Extract the [x, y] coordinate from the center of the cell holding the provided text.  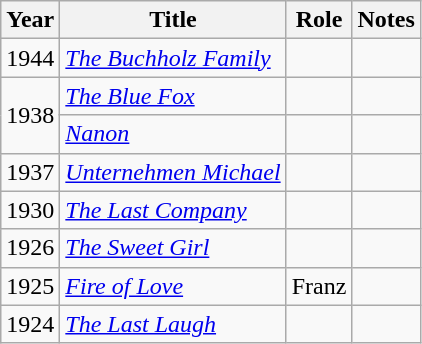
The Last Company [173, 210]
The Buchholz Family [173, 58]
1938 [30, 115]
1924 [30, 324]
Nanon [173, 134]
1926 [30, 248]
1930 [30, 210]
Franz [319, 286]
The Blue Fox [173, 96]
The Sweet Girl [173, 248]
Role [319, 20]
1937 [30, 172]
Title [173, 20]
1925 [30, 286]
The Last Laugh [173, 324]
Year [30, 20]
Fire of Love [173, 286]
1944 [30, 58]
Unternehmen Michael [173, 172]
Notes [386, 20]
